Provide the [x, y] coordinate of the cell's center where the given text is located.  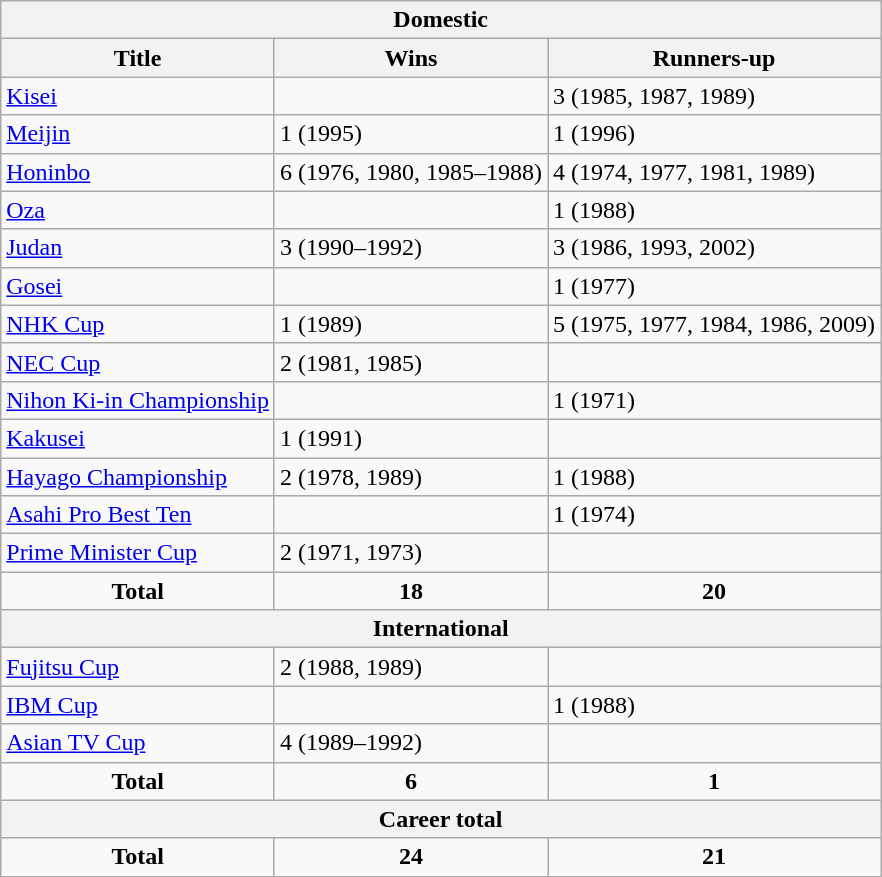
NEC Cup [138, 362]
21 [714, 857]
Nihon Ki-in Championship [138, 400]
1 (1991) [410, 438]
3 (1986, 1993, 2002) [714, 248]
Fujitsu Cup [138, 667]
Runners-up [714, 58]
3 (1985, 1987, 1989) [714, 96]
International [441, 629]
2 (1978, 1989) [410, 477]
1 (1974) [714, 515]
1 (1989) [410, 324]
6 [410, 781]
Oza [138, 210]
Kakusei [138, 438]
4 (1974, 1977, 1981, 1989) [714, 172]
Career total [441, 819]
Title [138, 58]
IBM Cup [138, 705]
5 (1975, 1977, 1984, 1986, 2009) [714, 324]
24 [410, 857]
Asian TV Cup [138, 743]
1 (1995) [410, 134]
Kisei [138, 96]
Honinbo [138, 172]
2 (1971, 1973) [410, 553]
18 [410, 591]
Asahi Pro Best Ten [138, 515]
20 [714, 591]
4 (1989–1992) [410, 743]
3 (1990–1992) [410, 248]
1 [714, 781]
Domestic [441, 20]
2 (1988, 1989) [410, 667]
Wins [410, 58]
1 (1977) [714, 286]
1 (1996) [714, 134]
Hayago Championship [138, 477]
NHK Cup [138, 324]
Judan [138, 248]
1 (1971) [714, 400]
6 (1976, 1980, 1985–1988) [410, 172]
Prime Minister Cup [138, 553]
2 (1981, 1985) [410, 362]
Meijin [138, 134]
Gosei [138, 286]
